Locate the cell with the specified text and output its [x, y] center coordinate. 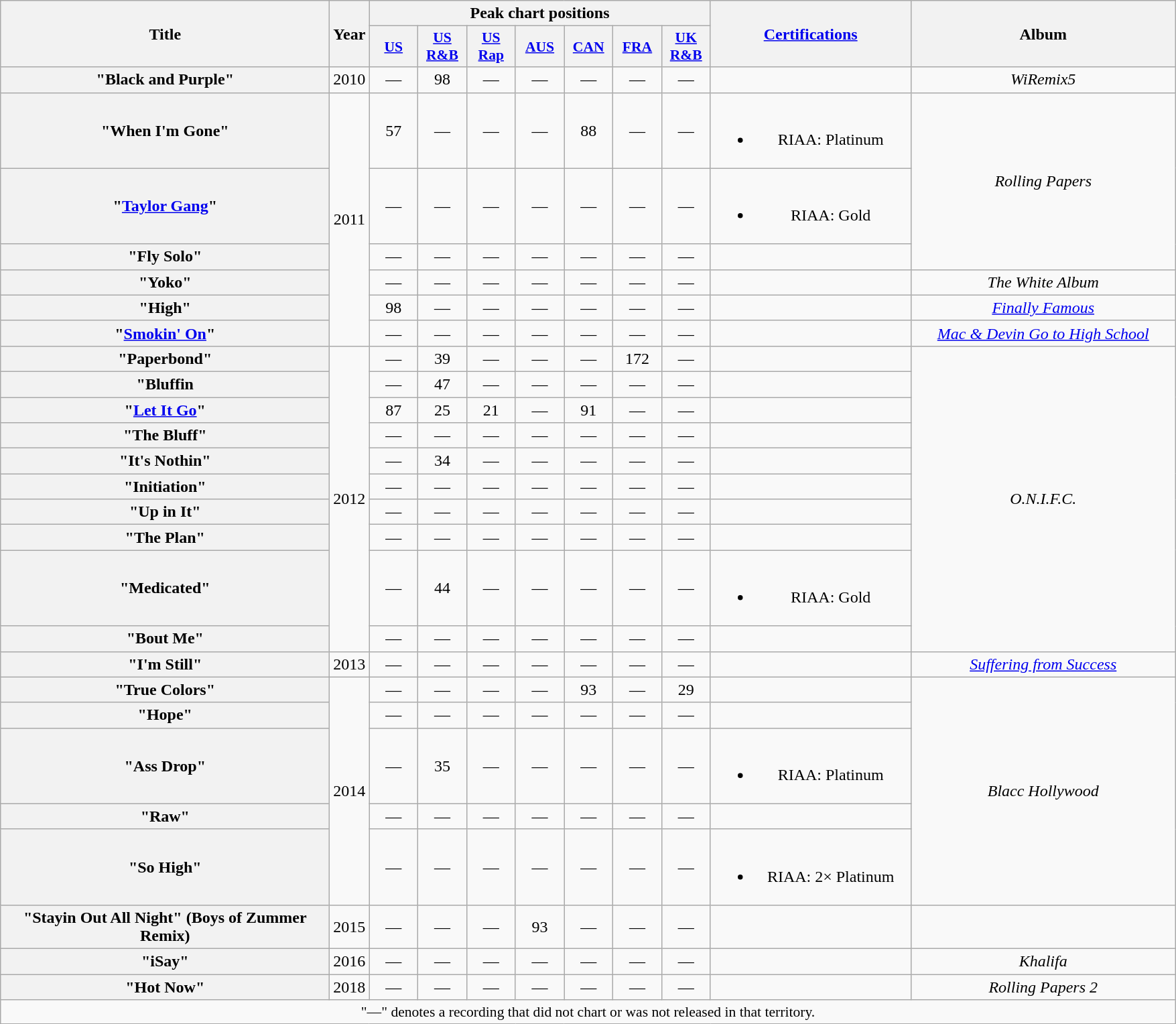
USRap [491, 47]
25 [442, 409]
Title [165, 34]
"High" [165, 308]
91 [588, 409]
"Fly Solo" [165, 257]
39 [442, 359]
2010 [350, 80]
FRA [638, 47]
"Taylor Gang" [165, 206]
"Hope" [165, 715]
Album [1043, 34]
"—" denotes a recording that did not chart or was not released in that territory. [588, 1012]
"Medicated" [165, 588]
Khalifa [1043, 961]
Year [350, 34]
Certifications [811, 34]
57 [394, 130]
"iSay" [165, 961]
CAN [588, 47]
47 [442, 384]
WiRemix5 [1043, 80]
Suffering from Success [1043, 664]
"Bluffin [165, 384]
2012 [350, 499]
87 [394, 409]
Blacc Hollywood [1043, 791]
AUS [540, 47]
"Raw" [165, 816]
"I'm Still" [165, 664]
"Bout Me" [165, 639]
Mac & Devin Go to High School [1043, 333]
"Up in It" [165, 512]
172 [638, 359]
"Smokin' On" [165, 333]
"Yoko" [165, 282]
"Ass Drop" [165, 765]
RIAA: 2× Platinum [811, 867]
Rolling Papers 2 [1043, 987]
2013 [350, 664]
US [394, 47]
2018 [350, 987]
UKR&B [686, 47]
"Black and Purple" [165, 80]
"Let It Go" [165, 409]
"When I'm Gone" [165, 130]
21 [491, 409]
"Paperbond" [165, 359]
2015 [350, 926]
88 [588, 130]
O.N.I.F.C. [1043, 499]
"The Plan" [165, 537]
44 [442, 588]
"Hot Now" [165, 987]
2011 [350, 219]
The White Album [1043, 282]
"Initiation" [165, 487]
"Stayin Out All Night" (Boys of Zummer Remix) [165, 926]
2014 [350, 791]
Rolling Papers [1043, 181]
"It's Nothin" [165, 461]
"True Colors" [165, 690]
USR&B [442, 47]
2016 [350, 961]
"The Bluff" [165, 436]
29 [686, 690]
Finally Famous [1043, 308]
34 [442, 461]
Peak chart positions [540, 13]
35 [442, 765]
"So High" [165, 867]
